Extract the (x, y) coordinate from the center of the cell holding the provided text.  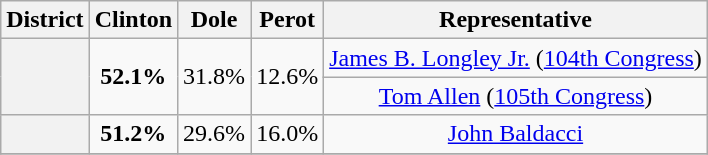
Representative (516, 20)
52.1% (133, 77)
51.2% (133, 134)
16.0% (288, 134)
Clinton (133, 20)
Perot (288, 20)
31.8% (214, 77)
John Baldacci (516, 134)
James B. Longley Jr. (104th Congress) (516, 58)
12.6% (288, 77)
District (45, 20)
Tom Allen (105th Congress) (516, 96)
Dole (214, 20)
29.6% (214, 134)
